For the text-containing cell, return its midpoint in [x, y] coordinate format. 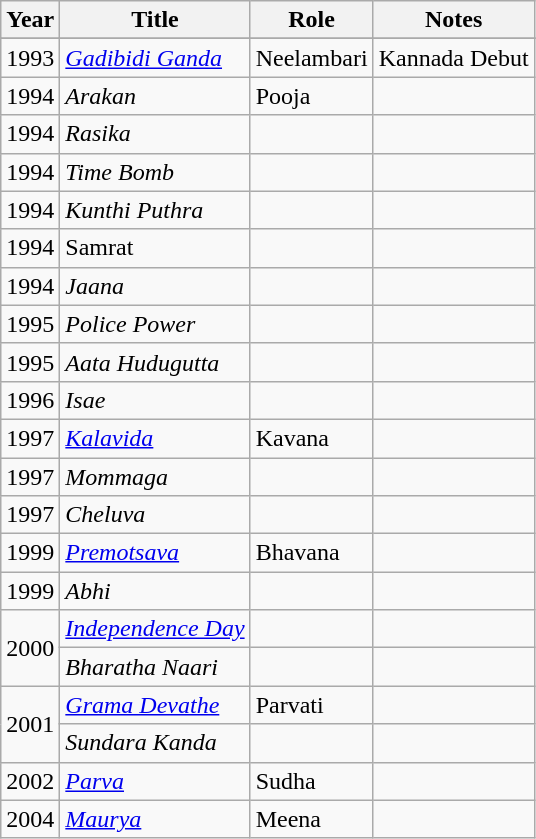
Kunthi Puthra [155, 210]
2002 [30, 781]
Isae [155, 400]
Arakan [155, 96]
Rasika [155, 134]
Kalavida [155, 438]
1993 [30, 58]
Abhi [155, 591]
Time Bomb [155, 172]
Cheluva [155, 515]
Independence Day [155, 629]
Gadibidi Ganda [155, 58]
2000 [30, 648]
2001 [30, 724]
2004 [30, 819]
Bhavana [312, 553]
1996 [30, 400]
Title [155, 20]
Grama Devathe [155, 705]
Sudha [312, 781]
Mommaga [155, 477]
Kannada Debut [454, 58]
Bharatha Naari [155, 667]
Notes [454, 20]
Maurya [155, 819]
Neelambari [312, 58]
Police Power [155, 324]
Kavana [312, 438]
Year [30, 20]
Samrat [155, 248]
Pooja [312, 96]
Aata Hudugutta [155, 362]
Parvati [312, 705]
Meena [312, 819]
Jaana [155, 286]
Role [312, 20]
Parva [155, 781]
Premotsava [155, 553]
Sundara Kanda [155, 743]
